Locate the cell with the specified text and output its (X, Y) center coordinate. 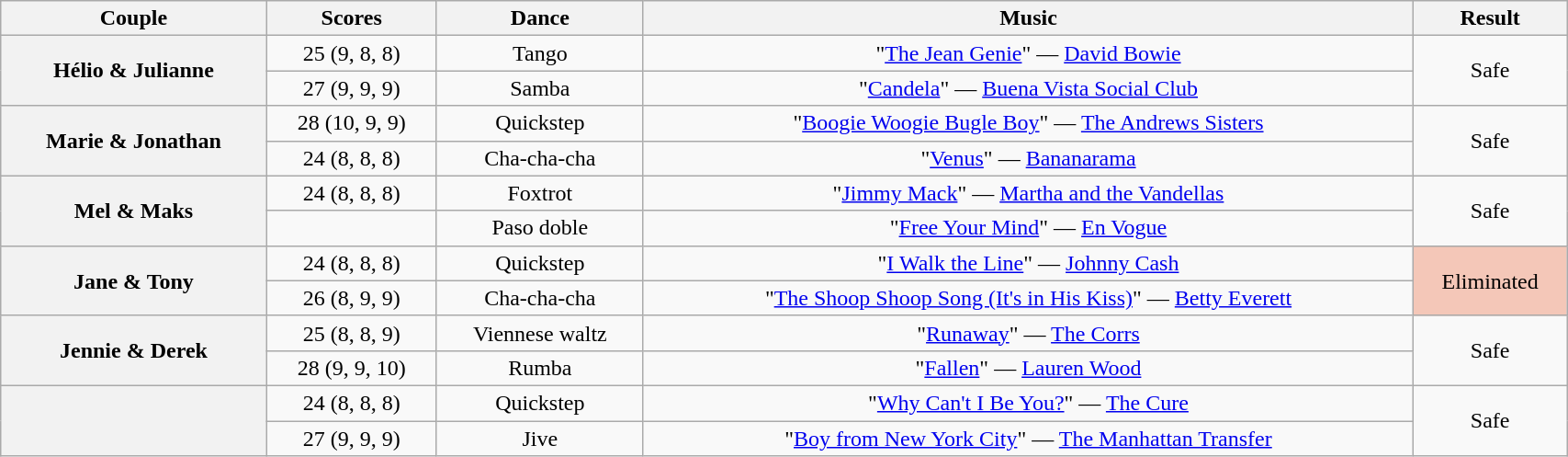
"Venus" — Bananarama (1028, 158)
Viennese waltz (540, 333)
Scores (351, 18)
"The Jean Genie" — David Bowie (1028, 53)
Jane & Tony (134, 280)
"Boogie Woogie Bugle Boy" — The Andrews Sisters (1028, 123)
Rumba (540, 368)
Samba (540, 88)
"Boy from New York City" — The Manhattan Transfer (1028, 439)
"I Walk the Line" — Johnny Cash (1028, 263)
28 (10, 9, 9) (351, 123)
Paso doble (540, 228)
Result (1490, 18)
"The Shoop Shoop Song (It's in His Kiss)" — Betty Everett (1028, 298)
"Jimmy Mack" — Martha and the Vandellas (1028, 193)
25 (8, 8, 9) (351, 333)
"Runaway" — The Corrs (1028, 333)
"Why Can't I Be You?" — The Cure (1028, 403)
Couple (134, 18)
"Candela" — Buena Vista Social Club (1028, 88)
Tango (540, 53)
Dance (540, 18)
Jennie & Derek (134, 350)
Eliminated (1490, 280)
Music (1028, 18)
"Fallen" — Lauren Wood (1028, 368)
Jive (540, 439)
26 (8, 9, 9) (351, 298)
25 (9, 8, 8) (351, 53)
Foxtrot (540, 193)
Hélio & Julianne (134, 71)
Marie & Jonathan (134, 141)
"Free Your Mind" — En Vogue (1028, 228)
28 (9, 9, 10) (351, 368)
Mel & Maks (134, 211)
